Return [x, y] of the center of cell containing provided text 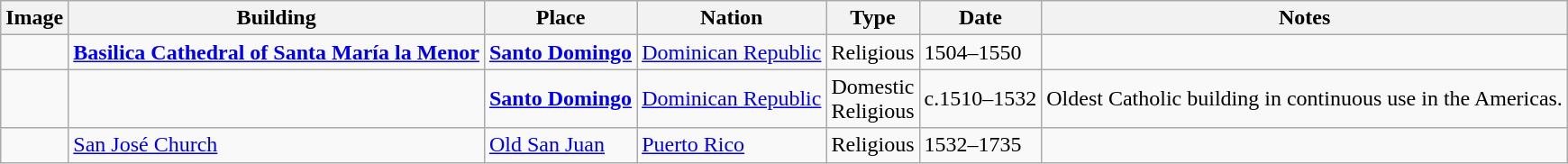
Basilica Cathedral of Santa María la Menor [277, 52]
Type [872, 18]
Oldest Catholic building in continuous use in the Americas. [1305, 99]
Date [980, 18]
Notes [1305, 18]
c.1510–1532 [980, 99]
Place [561, 18]
1532–1735 [980, 145]
Puerto Rico [732, 145]
San José Church [277, 145]
Old San Juan [561, 145]
Nation [732, 18]
Building [277, 18]
DomesticReligious [872, 99]
1504–1550 [980, 52]
Image [34, 18]
